Output the [x, y] coordinate of the center of the cell containing the given text.  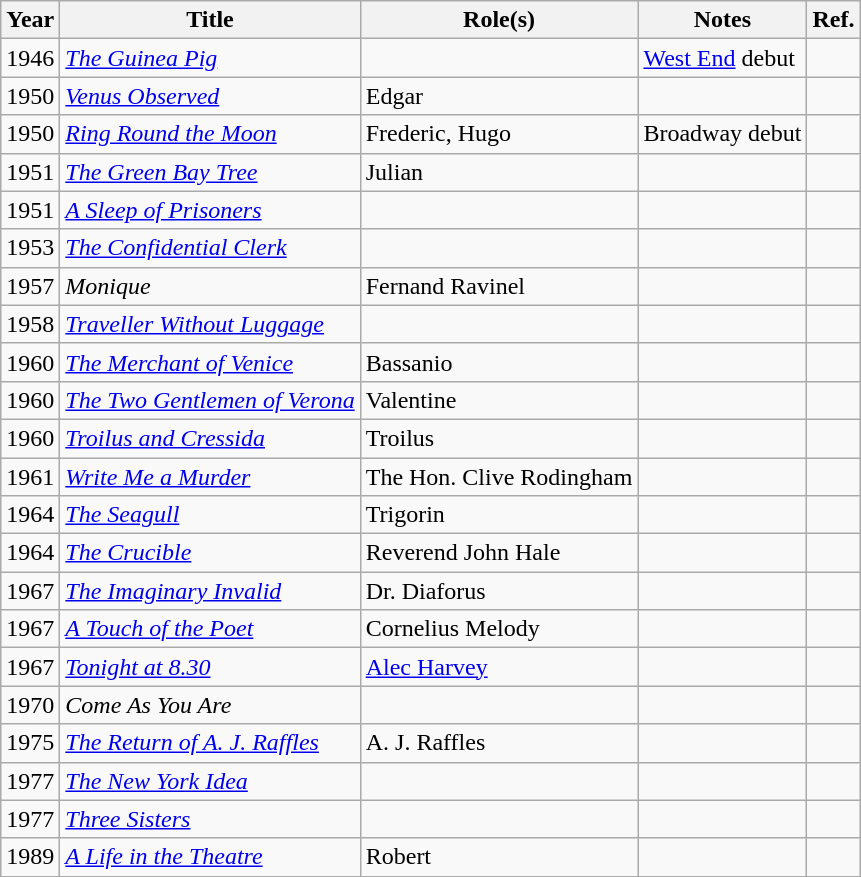
Ref. [834, 20]
The Imaginary Invalid [210, 591]
West End debut [722, 58]
The Two Gentlemen of Verona [210, 400]
Cornelius Melody [499, 629]
Edgar [499, 96]
Fernand Ravinel [499, 286]
A. J. Raffles [499, 743]
Tonight at 8.30 [210, 667]
The Confidential Clerk [210, 248]
Frederic, Hugo [499, 134]
1958 [30, 324]
Broadway debut [722, 134]
Trigorin [499, 515]
The Green Bay Tree [210, 172]
Alec Harvey [499, 667]
Write Me a Murder [210, 477]
Traveller Without Luggage [210, 324]
The Seagull [210, 515]
The Merchant of Venice [210, 362]
Troilus [499, 438]
Notes [722, 20]
Three Sisters [210, 819]
Title [210, 20]
1953 [30, 248]
The Return of A. J. Raffles [210, 743]
Ring Round the Moon [210, 134]
The Guinea Pig [210, 58]
The Crucible [210, 553]
Robert [499, 857]
Reverend John Hale [499, 553]
Troilus and Cressida [210, 438]
Julian [499, 172]
The Hon. Clive Rodingham [499, 477]
1946 [30, 58]
Dr. Diaforus [499, 591]
A Life in the Theatre [210, 857]
Year [30, 20]
A Touch of the Poet [210, 629]
Venus Observed [210, 96]
A Sleep of Prisoners [210, 210]
Come As You Are [210, 705]
1957 [30, 286]
Valentine [499, 400]
1970 [30, 705]
The New York Idea [210, 781]
1989 [30, 857]
Bassanio [499, 362]
1961 [30, 477]
Monique [210, 286]
1975 [30, 743]
Role(s) [499, 20]
